Output the [x, y] coordinate of the center of the cell containing the given text.  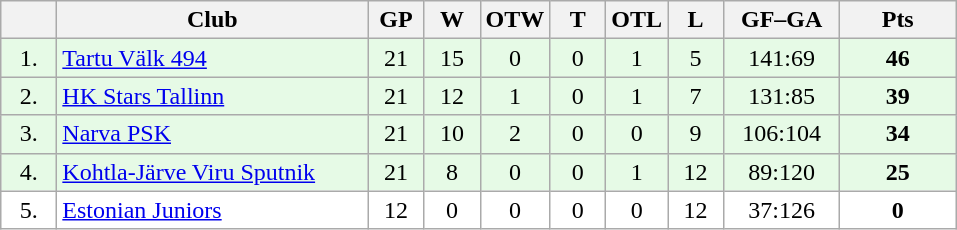
2 [515, 134]
106:104 [782, 134]
131:85 [782, 96]
Pts [898, 20]
Club [212, 20]
Estonian Juniors [212, 210]
3. [29, 134]
1. [29, 58]
7 [696, 96]
Narva PSK [212, 134]
2. [29, 96]
W [452, 20]
46 [898, 58]
4. [29, 172]
5. [29, 210]
T [578, 20]
5 [696, 58]
L [696, 20]
HK Stars Tallinn [212, 96]
37:126 [782, 210]
OTL [637, 20]
9 [696, 134]
GF–GA [782, 20]
GP [396, 20]
39 [898, 96]
89:120 [782, 172]
OTW [515, 20]
15 [452, 58]
Tartu Välk 494 [212, 58]
25 [898, 172]
8 [452, 172]
Kohtla-Järve Viru Sputnik [212, 172]
34 [898, 134]
10 [452, 134]
141:69 [782, 58]
